Scan for the cell matching the given text and deliver its (x, y) coordinate at center. 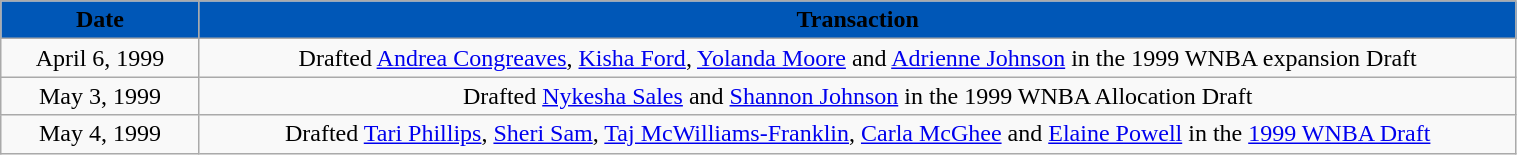
Drafted Andrea Congreaves, Kisha Ford, Yolanda Moore and Adrienne Johnson in the 1999 WNBA expansion Draft (858, 58)
Transaction (858, 20)
April 6, 1999 (100, 58)
May 3, 1999 (100, 96)
May 4, 1999 (100, 134)
Drafted Tari Phillips, Sheri Sam, Taj McWilliams-Franklin, Carla McGhee and Elaine Powell in the 1999 WNBA Draft (858, 134)
Drafted Nykesha Sales and Shannon Johnson in the 1999 WNBA Allocation Draft (858, 96)
Date (100, 20)
